For the text-containing cell, return its midpoint in [x, y] coordinate format. 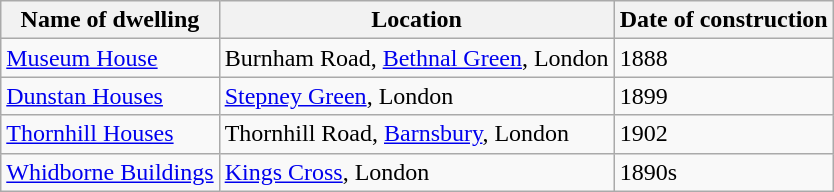
Thornhill Houses [110, 134]
Dunstan Houses [110, 96]
1888 [724, 58]
Burnham Road, Bethnal Green, London [416, 58]
Name of dwelling [110, 20]
1899 [724, 96]
Stepney Green, London [416, 96]
Date of construction [724, 20]
Kings Cross, London [416, 172]
Museum House [110, 58]
Thornhill Road, Barnsbury, London [416, 134]
1902 [724, 134]
Location [416, 20]
1890s [724, 172]
Whidborne Buildings [110, 172]
